Capture the cell that displays the provided text and extract its [X, Y] central coordinate. 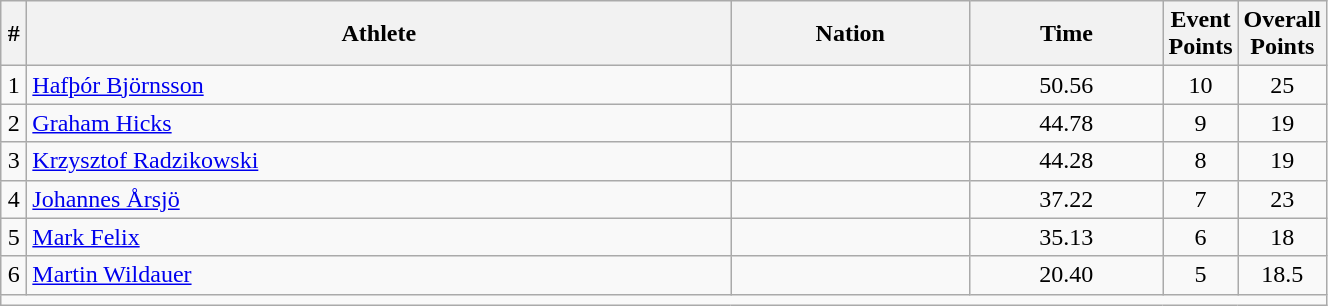
35.13 [1066, 237]
50.56 [1066, 85]
Krzysztof Radzikowski [379, 161]
25 [1282, 85]
4 [14, 199]
Nation [850, 34]
20.40 [1066, 275]
Hafþór Björnsson [379, 85]
Time [1066, 34]
37.22 [1066, 199]
10 [1200, 85]
1 [14, 85]
18 [1282, 237]
Event Points [1200, 34]
9 [1200, 123]
8 [1200, 161]
Overall Points [1282, 34]
44.78 [1066, 123]
# [14, 34]
3 [14, 161]
Johannes Årsjö [379, 199]
Mark Felix [379, 237]
Athlete [379, 34]
23 [1282, 199]
2 [14, 123]
Graham Hicks [379, 123]
Martin Wildauer [379, 275]
7 [1200, 199]
44.28 [1066, 161]
18.5 [1282, 275]
